For the text-containing cell, return its midpoint in (x, y) coordinate format. 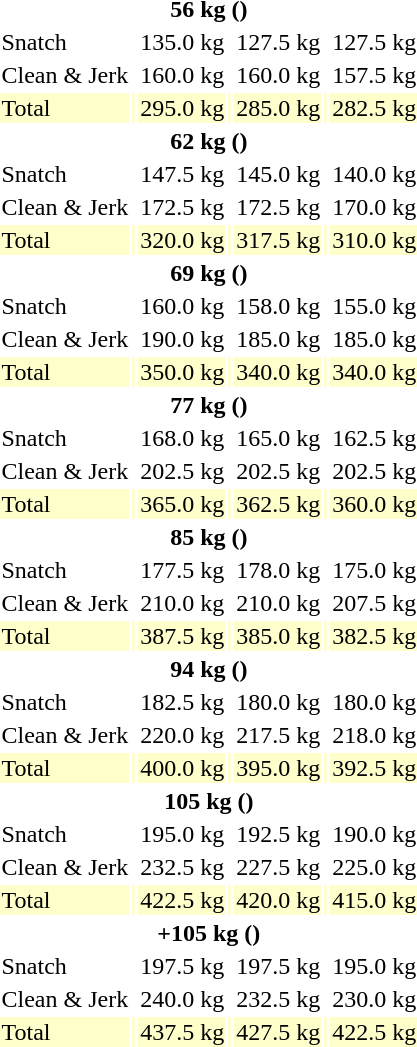
350.0 kg (182, 372)
180.0 kg (278, 702)
145.0 kg (278, 174)
177.5 kg (182, 570)
427.5 kg (278, 1032)
437.5 kg (182, 1032)
420.0 kg (278, 900)
340.0 kg (278, 372)
385.0 kg (278, 636)
362.5 kg (278, 504)
195.0 kg (182, 834)
168.0 kg (182, 438)
295.0 kg (182, 108)
387.5 kg (182, 636)
185.0 kg (278, 339)
178.0 kg (278, 570)
217.5 kg (278, 735)
422.5 kg (182, 900)
220.0 kg (182, 735)
400.0 kg (182, 768)
127.5 kg (278, 42)
135.0 kg (182, 42)
165.0 kg (278, 438)
182.5 kg (182, 702)
320.0 kg (182, 240)
158.0 kg (278, 306)
365.0 kg (182, 504)
190.0 kg (182, 339)
317.5 kg (278, 240)
240.0 kg (182, 999)
227.5 kg (278, 867)
192.5 kg (278, 834)
395.0 kg (278, 768)
285.0 kg (278, 108)
147.5 kg (182, 174)
